Find where the given text appears and provide that cell's center as [x, y] coordinate. 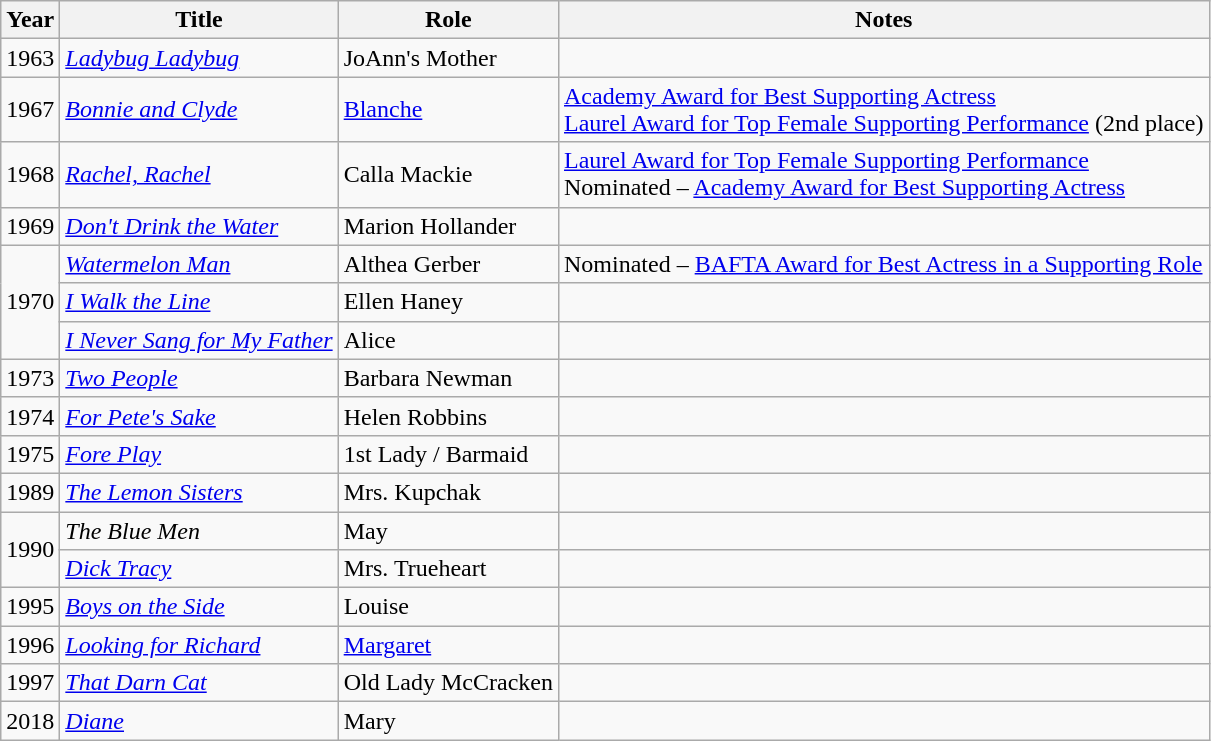
Alice [448, 340]
Don't Drink the Water [199, 226]
Bonnie and Clyde [199, 110]
1967 [30, 110]
Ladybug Ladybug [199, 58]
1974 [30, 416]
JoAnn's Mother [448, 58]
Academy Award for Best Supporting ActressLaurel Award for Top Female Supporting Performance (2nd place) [884, 110]
1963 [30, 58]
The Blue Men [199, 531]
Nominated – BAFTA Award for Best Actress in a Supporting Role [884, 264]
Mrs. Kupchak [448, 492]
Title [199, 20]
Boys on the Side [199, 607]
1997 [30, 683]
Mrs. Trueheart [448, 569]
Notes [884, 20]
Rachel, Rachel [199, 174]
Dick Tracy [199, 569]
Louise [448, 607]
2018 [30, 721]
Watermelon Man [199, 264]
1969 [30, 226]
Margaret [448, 645]
Laurel Award for Top Female Supporting PerformanceNominated – Academy Award for Best Supporting Actress [884, 174]
Year [30, 20]
1968 [30, 174]
1st Lady / Barmaid [448, 454]
1990 [30, 550]
I Walk the Line [199, 302]
1970 [30, 302]
For Pete's Sake [199, 416]
Role [448, 20]
Mary [448, 721]
That Darn Cat [199, 683]
The Lemon Sisters [199, 492]
Diane [199, 721]
1973 [30, 378]
Old Lady McCracken [448, 683]
Althea Gerber [448, 264]
1995 [30, 607]
Helen Robbins [448, 416]
Ellen Haney [448, 302]
Looking for Richard [199, 645]
Blanche [448, 110]
Calla Mackie [448, 174]
Barbara Newman [448, 378]
1975 [30, 454]
1996 [30, 645]
I Never Sang for My Father [199, 340]
Two People [199, 378]
Marion Hollander [448, 226]
1989 [30, 492]
Fore Play [199, 454]
May [448, 531]
